Capture the cell that displays the provided text and extract its (x, y) central coordinate. 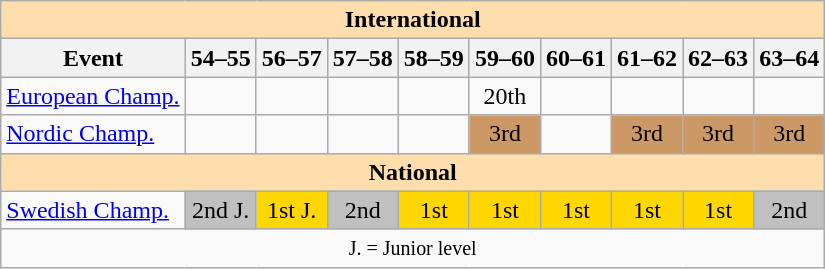
20th (504, 96)
60–61 (576, 58)
1st J. (292, 210)
63–64 (790, 58)
International (413, 20)
56–57 (292, 58)
54–55 (220, 58)
61–62 (646, 58)
Nordic Champ. (93, 134)
Swedish Champ. (93, 210)
J. = Junior level (413, 248)
2nd J. (220, 210)
57–58 (362, 58)
Event (93, 58)
59–60 (504, 58)
National (413, 172)
58–59 (434, 58)
European Champ. (93, 96)
62–63 (718, 58)
